Search for the cell housing the specified text and yield its [x, y] center coordinate. 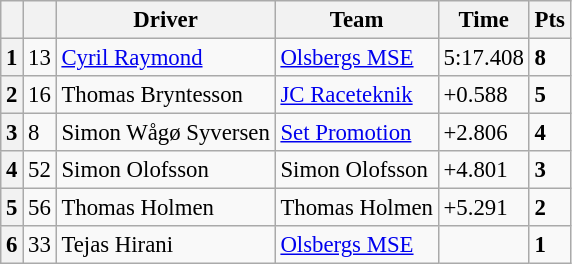
JC Raceteknik [356, 95]
Thomas Bryntesson [166, 95]
Cyril Raymond [166, 58]
6 [12, 245]
Tejas Hirani [166, 245]
+5.291 [484, 208]
13 [40, 58]
5:17.408 [484, 58]
Driver [166, 20]
Simon Wågø Syversen [166, 133]
+0.588 [484, 95]
52 [40, 170]
Time [484, 20]
Pts [550, 20]
56 [40, 208]
33 [40, 245]
16 [40, 95]
Team [356, 20]
Set Promotion [356, 133]
+2.806 [484, 133]
+4.801 [484, 170]
